Search for the cell housing the specified text and yield its [x, y] center coordinate. 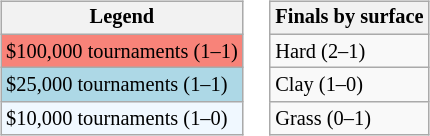
Grass (0–1) [349, 119]
$25,000 tournaments (1–1) [122, 85]
Hard (2–1) [349, 51]
$10,000 tournaments (1–0) [122, 119]
$100,000 tournaments (1–1) [122, 51]
Finals by surface [349, 18]
Legend [122, 18]
Clay (1–0) [349, 85]
